Find where the given text appears and provide that cell's center as (X, Y) coordinate. 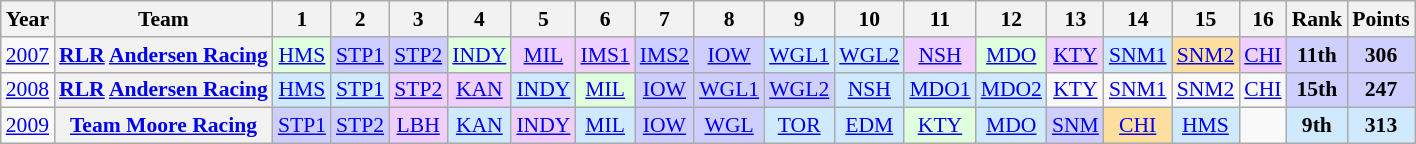
15 (1206, 19)
313 (1381, 126)
4 (479, 19)
3 (418, 19)
13 (1076, 19)
2009 (28, 126)
10 (869, 19)
306 (1381, 55)
7 (664, 19)
Team (164, 19)
MDO2 (1012, 90)
2008 (28, 90)
Rank (1318, 19)
IMS1 (604, 55)
11th (1318, 55)
5 (543, 19)
Team Moore Racing (164, 126)
2 (360, 19)
MDO1 (940, 90)
EDM (869, 126)
9 (799, 19)
WGL (729, 126)
247 (1381, 90)
12 (1012, 19)
15th (1318, 90)
1 (302, 19)
TOR (799, 126)
14 (1138, 19)
16 (1262, 19)
8 (729, 19)
11 (940, 19)
LBH (418, 126)
Points (1381, 19)
6 (604, 19)
2007 (28, 55)
9th (1318, 126)
Year (28, 19)
IMS2 (664, 55)
SNM (1076, 126)
